Capture the cell that displays the provided text and extract its [X, Y] central coordinate. 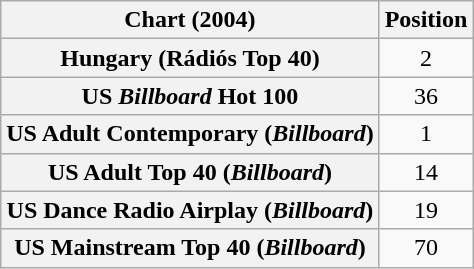
US Adult Top 40 (Billboard) [190, 172]
US Adult Contemporary (Billboard) [190, 134]
36 [426, 96]
Hungary (Rádiós Top 40) [190, 58]
14 [426, 172]
2 [426, 58]
1 [426, 134]
US Mainstream Top 40 (Billboard) [190, 248]
US Dance Radio Airplay (Billboard) [190, 210]
Position [426, 20]
19 [426, 210]
US Billboard Hot 100 [190, 96]
70 [426, 248]
Chart (2004) [190, 20]
